Detect which cell encompasses the target text, then output its (x, y) center coordinate. 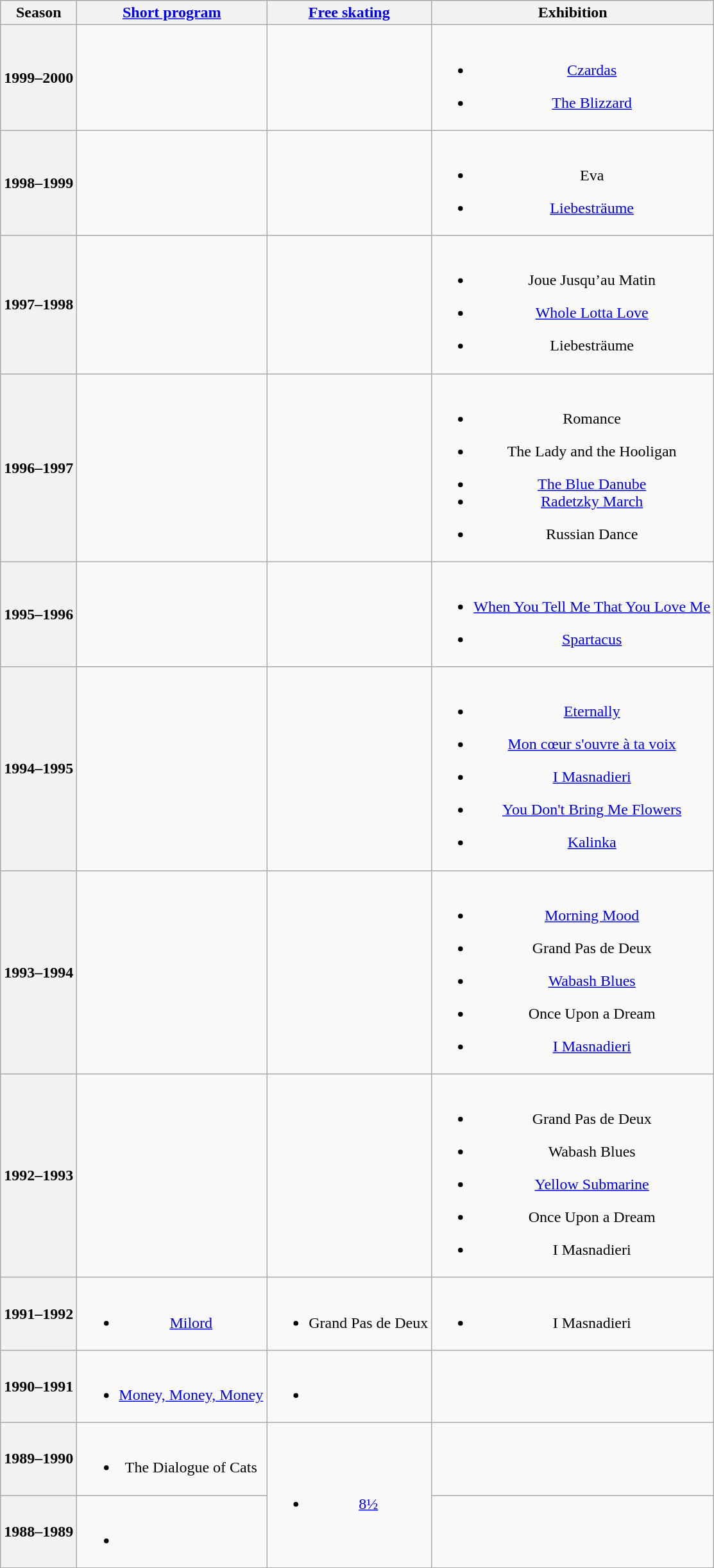
Free skating (349, 13)
Eternally Mon cœur s'ouvre à ta voix I Masnadieri You Don't Bring Me Flowers Kalinka (573, 769)
1993–1994 (38, 972)
Eva Liebesträume (573, 183)
Romance The Lady and the Hooligan The Blue Danube Radetzky March Russian Dance (573, 467)
1992–1993 (38, 1176)
1999–2000 (38, 78)
Czardas The Blizzard (573, 78)
1991–1992 (38, 1313)
1995–1996 (38, 614)
Money, Money, Money (172, 1386)
1989–1990 (38, 1458)
1996–1997 (38, 467)
Grand Pas de Deux (349, 1313)
Milord (172, 1313)
I Masnadieri (573, 1313)
Joue Jusqu’au Matin Whole Lotta Love Liebesträume (573, 304)
Season (38, 13)
1988–1989 (38, 1531)
1994–1995 (38, 769)
The Dialogue of Cats (172, 1458)
8½ (349, 1495)
Morning Mood Grand Pas de Deux Wabash Blues Once Upon a Dream I Masnadieri (573, 972)
1997–1998 (38, 304)
Short program (172, 13)
1998–1999 (38, 183)
Exhibition (573, 13)
1990–1991 (38, 1386)
Grand Pas de Deux Wabash Blues Yellow Submarine Once Upon a Dream I Masnadieri (573, 1176)
When You Tell Me That You Love Me Spartacus (573, 614)
